Detect which cell encompasses the target text, then output its (X, Y) center coordinate. 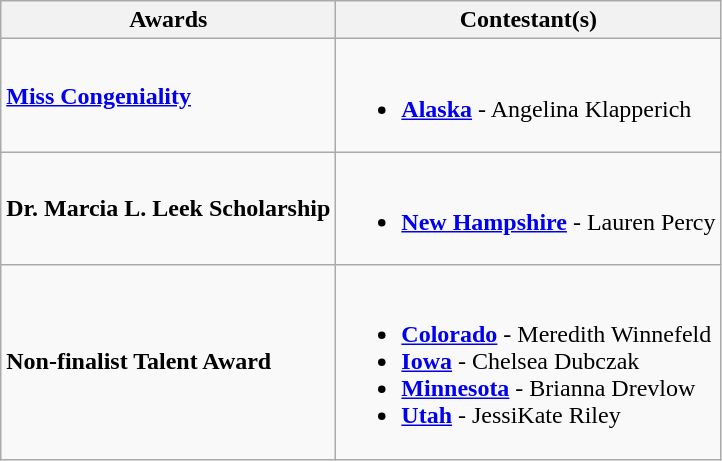
Miss Congeniality (168, 96)
Colorado - Meredith Winnefeld Iowa - Chelsea Dubczak Minnesota - Brianna Drevlow Utah - JessiKate Riley (528, 362)
Alaska - Angelina Klapperich (528, 96)
New Hampshire - Lauren Percy (528, 208)
Contestant(s) (528, 20)
Dr. Marcia L. Leek Scholarship (168, 208)
Awards (168, 20)
Non-finalist Talent Award (168, 362)
